Return (X, Y) of the center of cell containing provided text 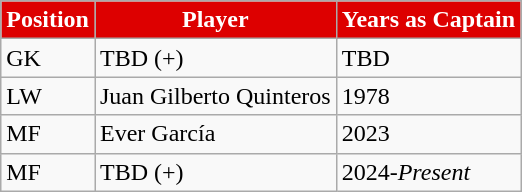
1978 (428, 96)
TBD (428, 58)
Years as Captain (428, 20)
2024-Present (428, 172)
Ever García (215, 134)
LW (48, 96)
Juan Gilberto Quinteros (215, 96)
2023 (428, 134)
Player (215, 20)
GK (48, 58)
Position (48, 20)
